Return the (X, Y) coordinate for the center point of the cell that contains the specified text.  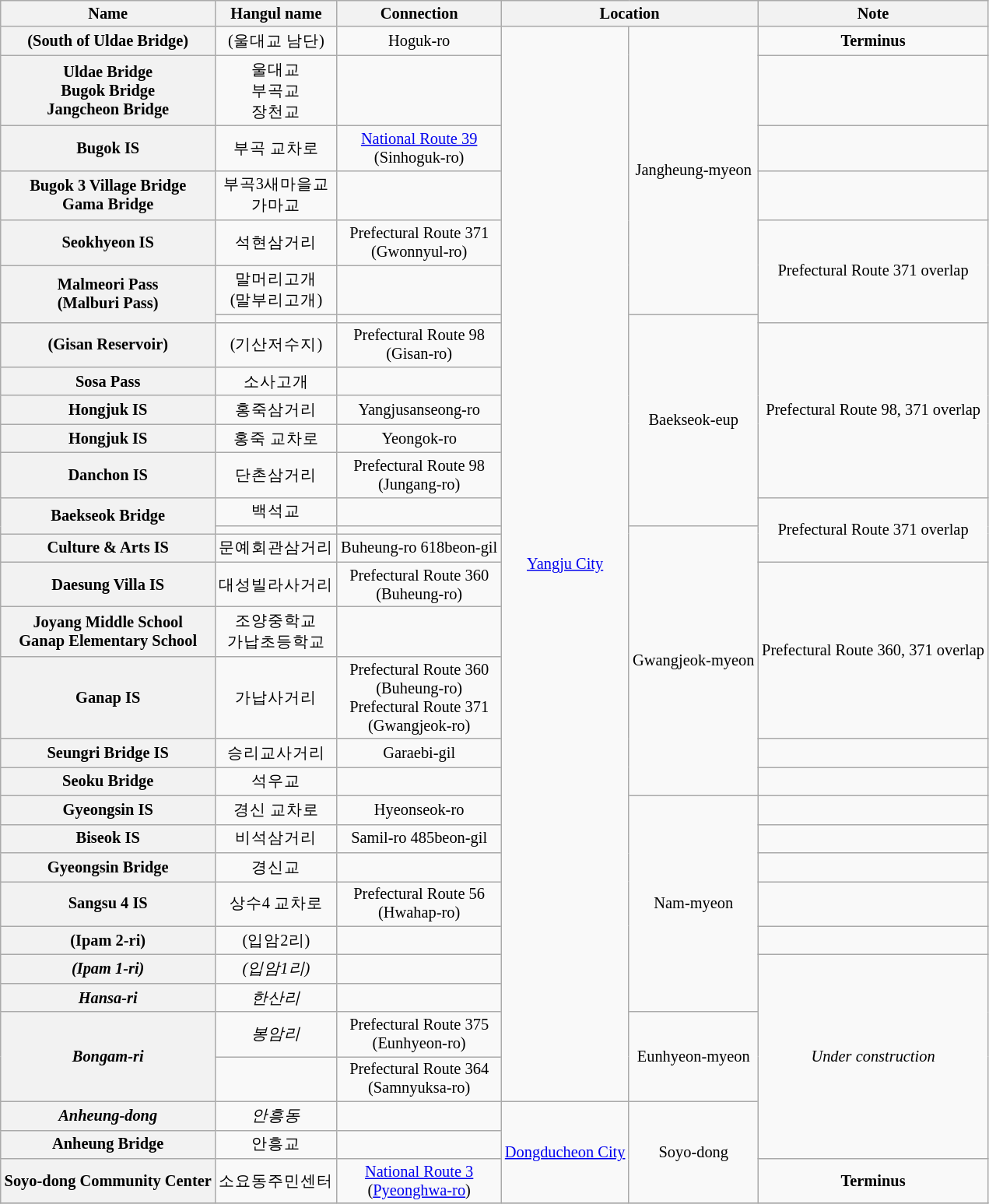
Anheung Bridge (108, 1144)
Soyo-dong Community Center (108, 1181)
부곡 교차로 (277, 148)
Bugok IS (108, 148)
Biseok IS (108, 839)
(울대교 남단) (277, 40)
Prefectural Route 98(Jungang-ro) (419, 475)
Prefectural Route 98(Gisan-ro) (419, 345)
Bongam-ri (108, 1057)
Culture & Arts IS (108, 548)
National Route 39(Sinhoguk-ro) (419, 148)
Yeongok-ro (419, 439)
안흥동 (277, 1116)
Buheung-ro 618beon-gil (419, 548)
(Gisan Reservoir) (108, 345)
석우교 (277, 781)
Sosa Pass (108, 381)
Bugok 3 Village BridgeGama Bridge (108, 195)
Note (873, 13)
Hansa-ri (108, 998)
Joyang Middle SchoolGanap Elementary School (108, 632)
승리교사거리 (277, 753)
Prefectural Route 360(Buheung-ro)Prefectural Route 371(Gwangjeok-ro) (419, 697)
Jangheung-myeon (693, 170)
Prefectural Route 360, 371 overlap (873, 651)
부곡3새마을교가마교 (277, 195)
Garaebi-gil (419, 753)
경신교 (277, 867)
(기산저수지) (277, 345)
(입암1리) (277, 968)
Uldae BridgeBugok BridgeJangcheon Bridge (108, 90)
Ganap IS (108, 697)
Malmeori Pass(Malburi Pass) (108, 293)
홍죽 교차로 (277, 439)
(South of Uldae Bridge) (108, 40)
Soyo-dong (693, 1152)
Yangju City (565, 563)
Seoku Bridge (108, 781)
Gyeongsin IS (108, 809)
Prefectural Route 360(Buheung-ro) (419, 584)
석현삼거리 (277, 243)
Seokhyeon IS (108, 243)
Yangjusanseong-ro (419, 409)
Prefectural Route 371(Gwonnyul-ro) (419, 243)
Name (108, 13)
Location (630, 13)
Hoguk-ro (419, 40)
Prefectural Route 56(Hwahap-ro) (419, 904)
Seungri Bridge IS (108, 753)
Nam-myeon (693, 904)
조양중학교가납초등학교 (277, 632)
Gwangjeok-myeon (693, 662)
소사고개 (277, 381)
비석삼거리 (277, 839)
Anheung-dong (108, 1116)
Prefectural Route 98, 371 overlap (873, 409)
(Ipam 2-ri) (108, 940)
Baekseok-eup (693, 420)
Eunhyeon-myeon (693, 1057)
안흥교 (277, 1144)
Samil-ro 485beon-gil (419, 839)
말머리고개(말부리고개) (277, 290)
한산리 (277, 998)
Hyeonseok-ro (419, 809)
봉암리 (277, 1034)
Prefectural Route 375(Eunhyeon-ro) (419, 1034)
단촌삼거리 (277, 475)
(입암2리) (277, 940)
Dongducheon City (565, 1152)
Baekseok Bridge (108, 515)
Gyeongsin Bridge (108, 867)
Danchon IS (108, 475)
울대교부곡교장천교 (277, 90)
Under construction (873, 1056)
National Route 3(Pyeonghwa-ro) (419, 1181)
백석교 (277, 512)
Sangsu 4 IS (108, 904)
상수4 교차로 (277, 904)
Daesung Villa IS (108, 584)
Hangul name (277, 13)
문예회관삼거리 (277, 548)
Connection (419, 13)
홍죽삼거리 (277, 409)
가납사거리 (277, 697)
소요동주민센터 (277, 1181)
(Ipam 1-ri) (108, 968)
Prefectural Route 364(Samnyuksa-ro) (419, 1079)
대성빌라사거리 (277, 584)
경신 교차로 (277, 809)
